Capture the cell that displays the provided text and extract its [X, Y] central coordinate. 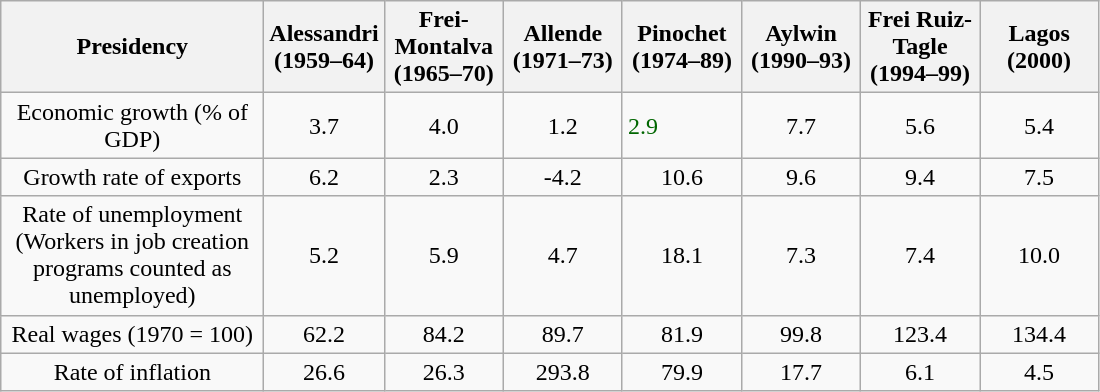
10.6 [682, 177]
Rate of unemployment (Workers in job creation programs counted as unemployed) [132, 256]
123.4 [920, 334]
-4.2 [562, 177]
62.2 [324, 334]
9.4 [920, 177]
84.2 [444, 334]
6.1 [920, 372]
Rate of inflation [132, 372]
81.9 [682, 334]
7.3 [800, 256]
5.6 [920, 126]
4.5 [1040, 372]
Allende (1971–73) [562, 47]
293.8 [562, 372]
Aylwin (1990–93) [800, 47]
2.3 [444, 177]
Frei Ruiz-Tagle (1994–99) [920, 47]
3.7 [324, 126]
9.6 [800, 177]
5.9 [444, 256]
Alessandri (1959–64) [324, 47]
134.4 [1040, 334]
Real wages (1970 = 100) [132, 334]
2.9 [682, 126]
4.0 [444, 126]
Economic growth (% of GDP) [132, 126]
7.4 [920, 256]
Lagos (2000) [1040, 47]
26.6 [324, 372]
6.2 [324, 177]
17.7 [800, 372]
7.7 [800, 126]
7.5 [1040, 177]
Presidency [132, 47]
18.1 [682, 256]
5.4 [1040, 126]
99.8 [800, 334]
Frei-Montalva (1965–70) [444, 47]
1.2 [562, 126]
Growth rate of exports [132, 177]
Pinochet (1974–89) [682, 47]
26.3 [444, 372]
4.7 [562, 256]
5.2 [324, 256]
79.9 [682, 372]
89.7 [562, 334]
10.0 [1040, 256]
